Return [x, y] of the center of cell containing provided text 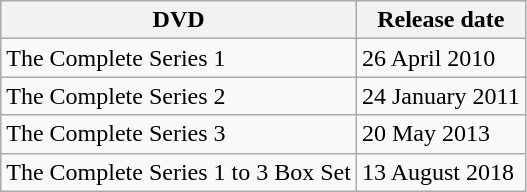
13 August 2018 [440, 172]
DVD [179, 20]
20 May 2013 [440, 134]
The Complete Series 2 [179, 96]
The Complete Series 1 [179, 58]
The Complete Series 3 [179, 134]
The Complete Series 1 to 3 Box Set [179, 172]
Release date [440, 20]
24 January 2011 [440, 96]
26 April 2010 [440, 58]
